Search for the cell housing the specified text and yield its (X, Y) center coordinate. 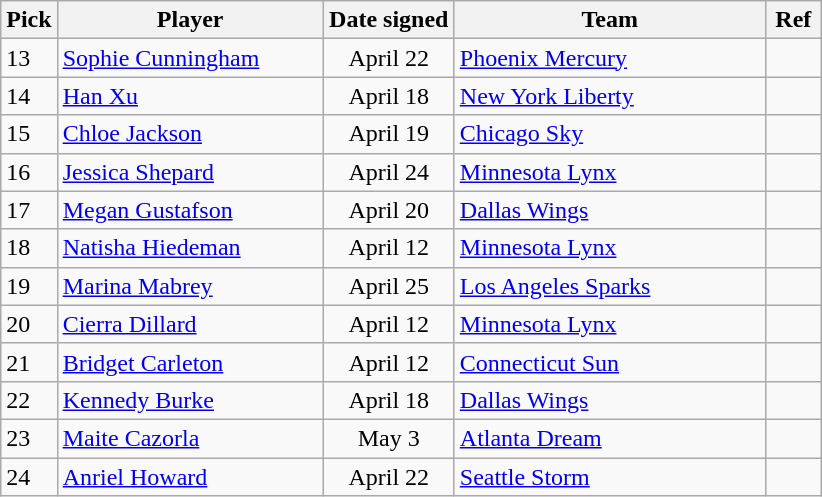
Chicago Sky (610, 134)
New York Liberty (610, 96)
Player (190, 20)
Bridget Carleton (190, 362)
20 (29, 324)
April 25 (388, 286)
21 (29, 362)
May 3 (388, 438)
Atlanta Dream (610, 438)
19 (29, 286)
Jessica Shepard (190, 172)
17 (29, 210)
Maite Cazorla (190, 438)
Kennedy Burke (190, 400)
April 20 (388, 210)
Ref (793, 20)
Chloe Jackson (190, 134)
Date signed (388, 20)
Megan Gustafson (190, 210)
13 (29, 58)
Pick (29, 20)
22 (29, 400)
16 (29, 172)
Natisha Hiedeman (190, 248)
Connecticut Sun (610, 362)
18 (29, 248)
Cierra Dillard (190, 324)
Sophie Cunningham (190, 58)
Han Xu (190, 96)
Marina Mabrey (190, 286)
15 (29, 134)
Phoenix Mercury (610, 58)
Seattle Storm (610, 477)
April 19 (388, 134)
Anriel Howard (190, 477)
24 (29, 477)
April 24 (388, 172)
23 (29, 438)
14 (29, 96)
Team (610, 20)
Los Angeles Sparks (610, 286)
